Detect which cell encompasses the target text, then output its (x, y) center coordinate. 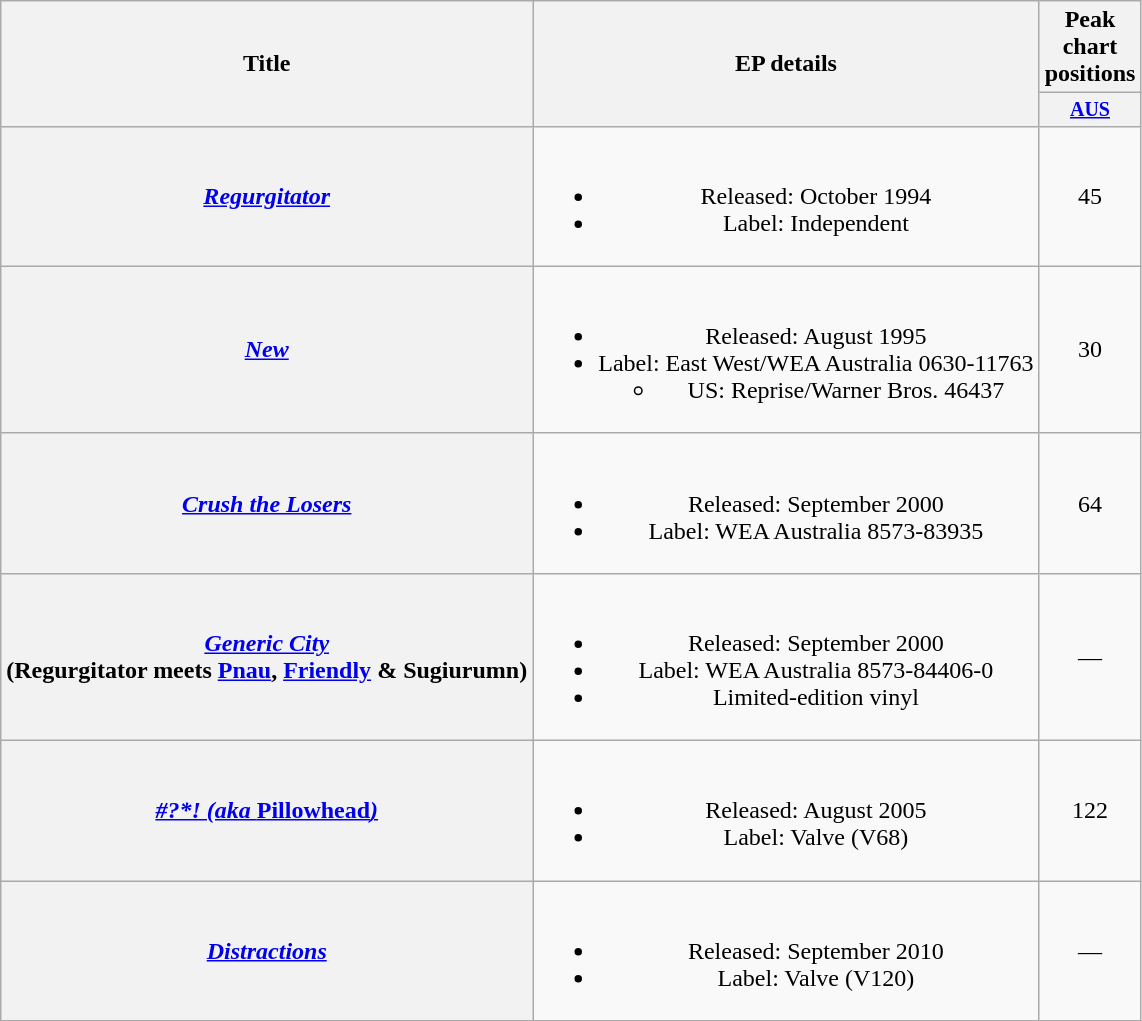
45 (1090, 196)
Released: September 2000Label: WEA Australia 8573-84406-0Limited-edition vinyl (786, 656)
64 (1090, 503)
#?*! (aka Pillowhead) (267, 811)
Regurgitator (267, 196)
Released: August 2005Label: Valve (V68) (786, 811)
Released: September 2010Label: Valve (V120) (786, 951)
Released: October 1994Label: Independent (786, 196)
Released: September 2000Label: WEA Australia 8573-83935 (786, 503)
New (267, 350)
Generic City (Regurgitator meets Pnau, Friendly & Sugiurumn) (267, 656)
Title (267, 64)
30 (1090, 350)
EP details (786, 64)
Crush the Losers (267, 503)
Distractions (267, 951)
Peak chart positions (1090, 47)
AUS (1090, 110)
122 (1090, 811)
Released: August 1995Label: East West/WEA Australia 0630-11763US: Reprise/Warner Bros. 46437 (786, 350)
